Provide the [x, y] coordinate of the cell's center where the given text is located.  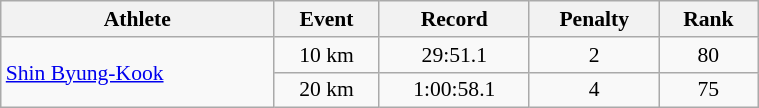
Athlete [138, 19]
Shin Byung-Kook [138, 72]
4 [594, 90]
80 [708, 55]
Penalty [594, 19]
20 km [326, 90]
Rank [708, 19]
1:00:58.1 [454, 90]
Record [454, 19]
2 [594, 55]
10 km [326, 55]
75 [708, 90]
Event [326, 19]
29:51.1 [454, 55]
